Search for the cell housing the specified text and yield its (x, y) center coordinate. 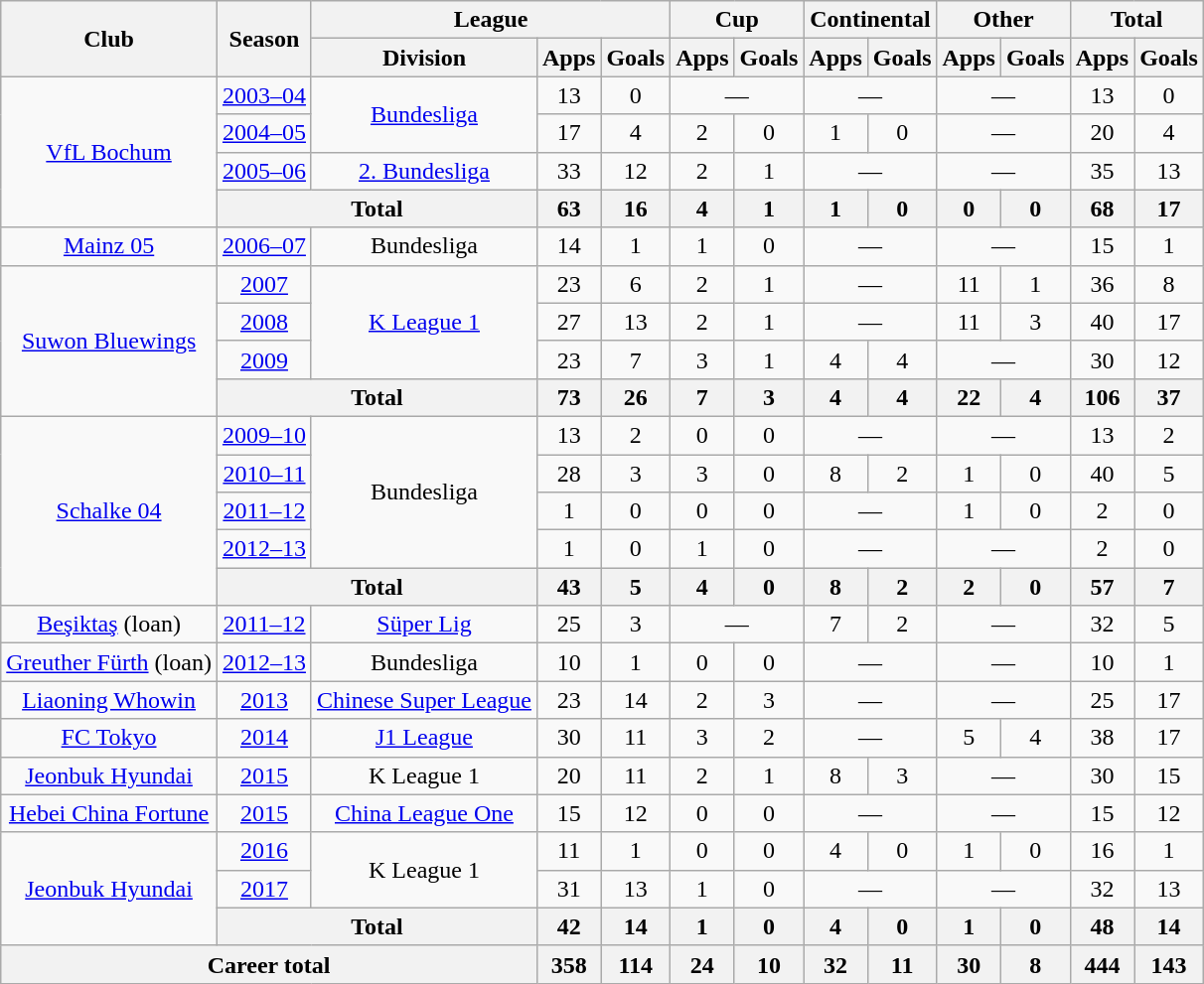
106 (1102, 397)
Mainz 05 (109, 246)
China League One (423, 813)
33 (568, 171)
Chinese Super League (423, 700)
68 (1102, 209)
League (491, 20)
2008 (264, 322)
Schalke 04 (109, 510)
63 (568, 209)
48 (1102, 926)
2. Bundesliga (423, 171)
Season (264, 39)
Hebei China Fortune (109, 813)
2009–10 (264, 435)
143 (1169, 964)
2009 (264, 359)
114 (636, 964)
27 (568, 322)
2006–07 (264, 246)
444 (1102, 964)
36 (1102, 284)
Club (109, 39)
Career total (269, 964)
Beşiktaş (loan) (109, 625)
2007 (264, 284)
6 (636, 284)
2005–06 (264, 171)
Suwon Bluewings (109, 341)
Cup (737, 20)
26 (636, 397)
VfL Bochum (109, 152)
35 (1102, 171)
2010–11 (264, 474)
22 (969, 397)
37 (1169, 397)
J1 League (423, 738)
31 (568, 889)
2003–04 (264, 95)
Süper Lig (423, 625)
Division (423, 58)
43 (568, 587)
Other (1003, 20)
Continental (870, 20)
38 (1102, 738)
2017 (264, 889)
Greuther Fürth (loan) (109, 662)
28 (568, 474)
24 (702, 964)
73 (568, 397)
2004–05 (264, 133)
2013 (264, 700)
358 (568, 964)
FC Tokyo (109, 738)
42 (568, 926)
2014 (264, 738)
Liaoning Whowin (109, 700)
57 (1102, 587)
2016 (264, 851)
